Identify which cell holds the provided text, then report its [X, Y] central coordinate. 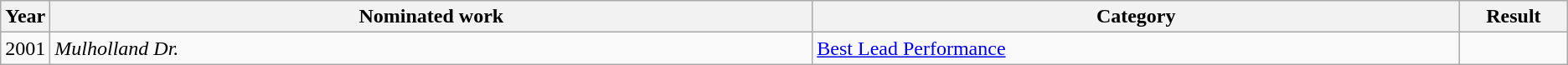
Result [1514, 17]
2001 [25, 48]
Nominated work [431, 17]
Mulholland Dr. [431, 48]
Category [1136, 17]
Year [25, 17]
Best Lead Performance [1136, 48]
